Extract the (x, y) coordinate from the center of the cell holding the provided text.  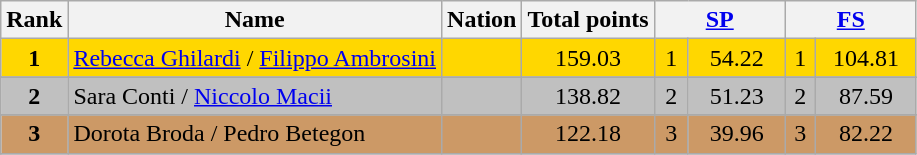
51.23 (736, 96)
Total points (588, 20)
87.59 (866, 96)
Sara Conti / Niccolo Macii (255, 96)
122.18 (588, 134)
54.22 (736, 58)
Rank (34, 20)
Rebecca Ghilardi / Filippo Ambrosini (255, 58)
39.96 (736, 134)
82.22 (866, 134)
104.81 (866, 58)
Dorota Broda / Pedro Betegon (255, 134)
FS (850, 20)
SP (720, 20)
Nation (482, 20)
Name (255, 20)
159.03 (588, 58)
138.82 (588, 96)
